Search for the cell housing the specified text and yield its [x, y] center coordinate. 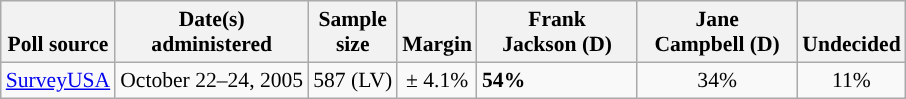
± 4.1% [437, 80]
FrankJackson (D) [557, 32]
54% [557, 80]
JaneCampbell (D) [717, 32]
Undecided [851, 32]
587 (LV) [352, 80]
October 22–24, 2005 [212, 80]
Date(s)administered [212, 32]
Poll source [58, 32]
Margin [437, 32]
11% [851, 80]
SurveyUSA [58, 80]
Samplesize [352, 32]
34% [717, 80]
